Identify which cell holds the provided text, then report its [x, y] central coordinate. 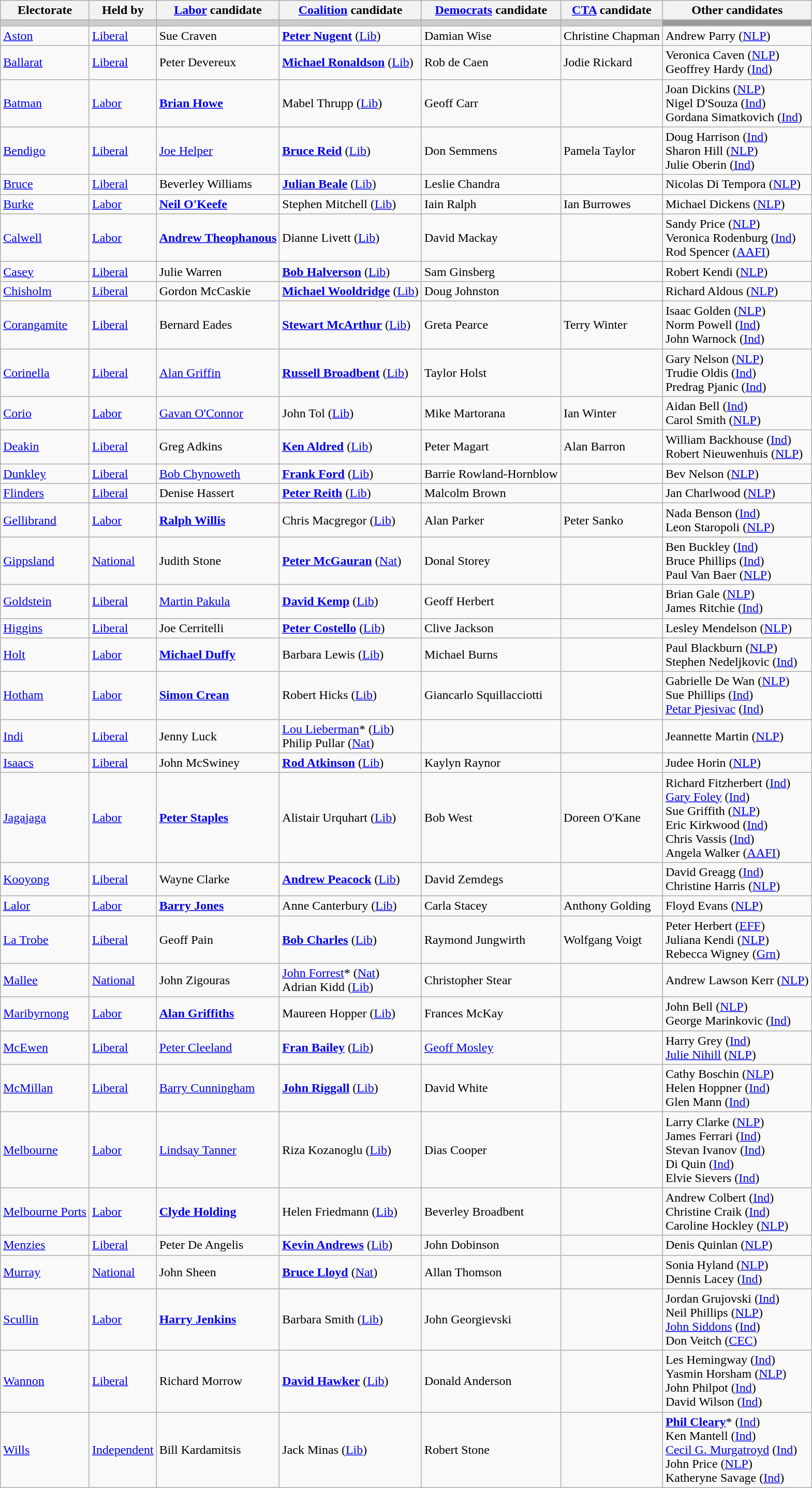
Coalition candidate [351, 10]
Alan Griffin [218, 373]
Peter Reith (Lib) [351, 493]
Greta Pearce [491, 325]
Christine Chapman [612, 36]
Corinella [45, 373]
Simon Crean [218, 695]
Deakin [45, 447]
Kooyong [45, 879]
David Hawker (Lib) [351, 1381]
Beverley Broadbent [491, 1212]
Chris Macgregor (Lib) [351, 520]
Sue Craven [218, 36]
Peter Sanko [612, 520]
Peter McGauran (Nat) [351, 561]
Malcolm Brown [491, 493]
John Tol (Lib) [351, 413]
Denis Quinlan (NLP) [737, 1245]
Indi [45, 736]
Melbourne Ports [45, 1212]
Peter Nugent (Lib) [351, 36]
Richard Morrow [218, 1381]
William Backhouse (Ind)Robert Nieuwenhuis (NLP) [737, 447]
Judith Stone [218, 561]
David Zemdegs [491, 879]
Ian Winter [612, 413]
Menzies [45, 1245]
John Dobinson [491, 1245]
Goldstein [45, 602]
Geoff Herbert [491, 602]
Rob de Caen [491, 62]
Jodie Rickard [612, 62]
Julie Warren [218, 271]
Barry Cunningham [218, 1088]
Bruce Lloyd (Nat) [351, 1272]
Corangamite [45, 325]
Flinders [45, 493]
Sandy Price (NLP)Veronica Rodenburg (Ind)Rod Spencer (AAFI) [737, 238]
Sonia Hyland (NLP)Dennis Lacey (Ind) [737, 1272]
Barrie Rowland-Hornblow [491, 474]
Ballarat [45, 62]
Gavan O'Connor [218, 413]
Lalor [45, 906]
Joe Helper [218, 151]
Julian Beale (Lib) [351, 184]
Richard Aldous (NLP) [737, 291]
Chisholm [45, 291]
Richard Fitzherbert (Ind)Gary Foley (Ind)Sue Griffith (NLP)Eric Kirkwood (Ind)Chris Vassis (Ind)Angela Walker (AAFI) [737, 817]
Iain Ralph [491, 204]
Bruce Reid (Lib) [351, 151]
Lesley Mendelson (NLP) [737, 628]
Peter Cleeland [218, 1048]
Alistair Urquhart (Lib) [351, 817]
Bernard Eades [218, 325]
Christopher Stear [491, 981]
McEwen [45, 1048]
David Mackay [491, 238]
John Zigouras [218, 981]
John Sheen [218, 1272]
Maureen Hopper (Lib) [351, 1014]
Democrats candidate [491, 10]
Damian Wise [491, 36]
Martin Pakula [218, 602]
Taylor Holst [491, 373]
Dianne Livett (Lib) [351, 238]
Scullin [45, 1319]
Jack Minas (Lib) [351, 1450]
Murray [45, 1272]
Melbourne [45, 1150]
Donald Anderson [491, 1381]
Alan Griffiths [218, 1014]
Helen Friedmann (Lib) [351, 1212]
Kevin Andrews (Lib) [351, 1245]
Harry Grey (Ind)Julie Nihill (NLP) [737, 1048]
Ian Burrowes [612, 204]
John Bell (NLP)George Marinkovic (Ind) [737, 1014]
Rod Atkinson (Lib) [351, 763]
Cathy Boschin (NLP)Helen Hoppner (Ind)Glen Mann (Ind) [737, 1088]
Gordon McCaskie [218, 291]
Andrew Theophanous [218, 238]
Calwell [45, 238]
Doug Johnston [491, 291]
Brian Gale (NLP)James Ritchie (Ind) [737, 602]
Barry Jones [218, 906]
Bev Nelson (NLP) [737, 474]
Denise Hassert [218, 493]
Aidan Bell (Ind)Carol Smith (NLP) [737, 413]
Michael Duffy [218, 654]
Phil Cleary* (Ind)Ken Mantell (Ind)Cecil G. Murgatroyd (Ind)John Price (NLP)Katheryne Savage (Ind) [737, 1450]
Beverley Williams [218, 184]
Isaacs [45, 763]
Stephen Mitchell (Lib) [351, 204]
Lindsay Tanner [218, 1150]
Isaac Golden (NLP)Norm Powell (Ind)John Warnock (Ind) [737, 325]
Peter Devereux [218, 62]
Michael Burns [491, 654]
Andrew Lawson Kerr (NLP) [737, 981]
Wills [45, 1450]
Bruce [45, 184]
Bob Halverson (Lib) [351, 271]
Peter Herbert (EFF)Juliana Kendi (NLP)Rebecca Wigney (Grn) [737, 939]
Harry Jenkins [218, 1319]
Wayne Clarke [218, 879]
Labor candidate [218, 10]
Brian Howe [218, 103]
Sam Ginsberg [491, 271]
Doug Harrison (Ind)Sharon Hill (NLP)Julie Oberin (Ind) [737, 151]
Paul Blackburn (NLP)Stephen Nedeljkovic (Ind) [737, 654]
Neil O'Keefe [218, 204]
Jan Charlwood (NLP) [737, 493]
Anne Canterbury (Lib) [351, 906]
Terry Winter [612, 325]
Michael Wooldridge (Lib) [351, 291]
Wannon [45, 1381]
Frances McKay [491, 1014]
John Georgievski [491, 1319]
Jordan Grujovski (Ind)Neil Phillips (NLP)John Siddons (Ind)Don Veitch (CEC) [737, 1319]
Allan Thomson [491, 1272]
Fran Bailey (Lib) [351, 1048]
Clyde Holding [218, 1212]
Carla Stacey [491, 906]
Gippsland [45, 561]
Bob Charles (Lib) [351, 939]
Electorate [45, 10]
Andrew Parry (NLP) [737, 36]
Andrew Colbert (Ind)Christine Craik (Ind)Caroline Hockley (NLP) [737, 1212]
Lou Lieberman* (Lib)Philip Pullar (Nat) [351, 736]
Robert Stone [491, 1450]
John McSwiney [218, 763]
Independent [123, 1450]
Russell Broadbent (Lib) [351, 373]
Mallee [45, 981]
Joan Dickins (NLP)Nigel D'Souza (Ind)Gordana Simatkovich (Ind) [737, 103]
Gellibrand [45, 520]
Stewart McArthur (Lib) [351, 325]
Ralph Willis [218, 520]
Alan Parker [491, 520]
Joe Cerritelli [218, 628]
Wolfgang Voigt [612, 939]
Ken Aldred (Lib) [351, 447]
Barbara Lewis (Lib) [351, 654]
Gabrielle De Wan (NLP)Sue Phillips (Ind)Petar Pjesivac (Ind) [737, 695]
Dias Cooper [491, 1150]
Robert Kendi (NLP) [737, 271]
Don Semmens [491, 151]
Geoff Mosley [491, 1048]
Maribyrnong [45, 1014]
Jagajaga [45, 817]
Robert Hicks (Lib) [351, 695]
Hotham [45, 695]
Mabel Thrupp (Lib) [351, 103]
Anthony Golding [612, 906]
Larry Clarke (NLP)James Ferrari (Ind)Stevan Ivanov (Ind)Di Quin (Ind)Elvie Sievers (Ind) [737, 1150]
Les Hemingway (Ind)Yasmin Horsham (NLP)John Philpot (Ind)David Wilson (Ind) [737, 1381]
Michael Dickens (NLP) [737, 204]
Dunkley [45, 474]
John Riggall (Lib) [351, 1088]
La Trobe [45, 939]
Bendigo [45, 151]
Holt [45, 654]
Mike Martorana [491, 413]
John Forrest* (Nat)Adrian Kidd (Lib) [351, 981]
Frank Ford (Lib) [351, 474]
Peter De Angelis [218, 1245]
Giancarlo Squillacciotti [491, 695]
Floyd Evans (NLP) [737, 906]
Geoff Pain [218, 939]
Nada Benson (Ind)Leon Staropoli (NLP) [737, 520]
Leslie Chandra [491, 184]
Raymond Jungwirth [491, 939]
McMillan [45, 1088]
David Greagg (Ind)Christine Harris (NLP) [737, 879]
Held by [123, 10]
Higgins [45, 628]
Michael Ronaldson (Lib) [351, 62]
CTA candidate [612, 10]
Burke [45, 204]
Doreen O'Kane [612, 817]
Jeannette Martin (NLP) [737, 736]
Ben Buckley (Ind)Bruce Phillips (Ind)Paul Van Baer (NLP) [737, 561]
David White [491, 1088]
Andrew Peacock (Lib) [351, 879]
Gary Nelson (NLP)Trudie Oldis (Ind)Predrag Pjanic (Ind) [737, 373]
Clive Jackson [491, 628]
Riza Kozanoglu (Lib) [351, 1150]
Other candidates [737, 10]
Geoff Carr [491, 103]
David Kemp (Lib) [351, 602]
Donal Storey [491, 561]
Batman [45, 103]
Alan Barron [612, 447]
Corio [45, 413]
Casey [45, 271]
Peter Magart [491, 447]
Judee Horin (NLP) [737, 763]
Pamela Taylor [612, 151]
Bill Kardamitsis [218, 1450]
Jenny Luck [218, 736]
Peter Staples [218, 817]
Peter Costello (Lib) [351, 628]
Bob Chynoweth [218, 474]
Aston [45, 36]
Barbara Smith (Lib) [351, 1319]
Nicolas Di Tempora (NLP) [737, 184]
Greg Adkins [218, 447]
Kaylyn Raynor [491, 763]
Bob West [491, 817]
Veronica Caven (NLP)Geoffrey Hardy (Ind) [737, 62]
